Search for the cell housing the specified text and yield its (X, Y) center coordinate. 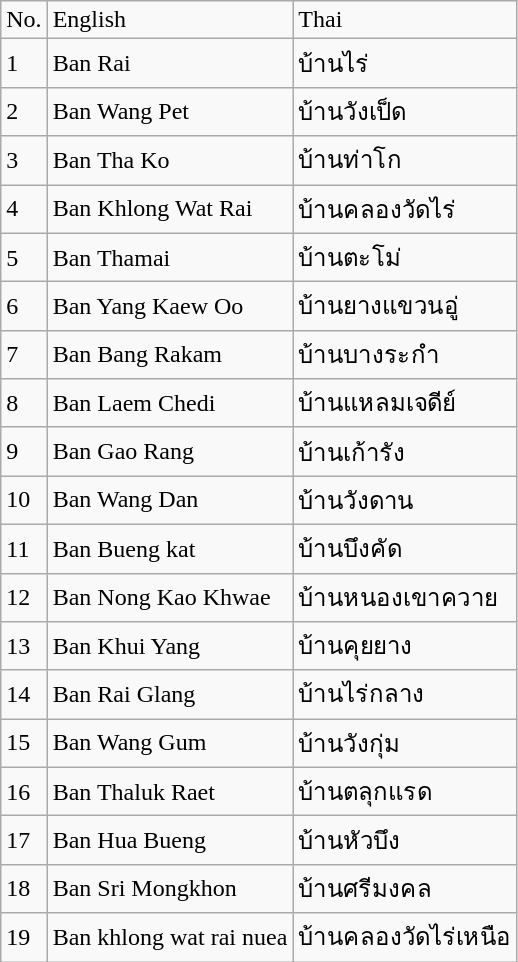
บ้านคลองวัดไร่ (405, 208)
Ban Khui Yang (170, 646)
4 (24, 208)
6 (24, 306)
บ้านเก้ารัง (405, 452)
บ้านวังกุ่ม (405, 744)
บ้านไร่ (405, 64)
บ้านท่าโก (405, 160)
Ban Laem Chedi (170, 404)
18 (24, 888)
14 (24, 694)
Ban Tha Ko (170, 160)
Ban Gao Rang (170, 452)
Ban Wang Gum (170, 744)
บ้านคลองวัดไร่เหนือ (405, 938)
Ban Thaluk Raet (170, 792)
Ban Sri Mongkhon (170, 888)
บ้านแหลมเจดีย์ (405, 404)
Ban Bueng kat (170, 548)
Thai (405, 20)
บ้านบางระกำ (405, 354)
9 (24, 452)
17 (24, 840)
Ban Wang Dan (170, 500)
10 (24, 500)
1 (24, 64)
บ้านหัวบึง (405, 840)
Ban Thamai (170, 258)
Ban khlong wat rai nuea (170, 938)
12 (24, 598)
Ban Rai Glang (170, 694)
บ้านคุยยาง (405, 646)
Ban Hua Bueng (170, 840)
Ban Rai (170, 64)
7 (24, 354)
Ban Nong Kao Khwae (170, 598)
บ้านไร่กลาง (405, 694)
2 (24, 112)
บ้านหนองเขาควาย (405, 598)
Ban Bang Rakam (170, 354)
Ban Khlong Wat Rai (170, 208)
8 (24, 404)
11 (24, 548)
No. (24, 20)
Ban Yang Kaew Oo (170, 306)
Ban Wang Pet (170, 112)
19 (24, 938)
บ้านตะโม่ (405, 258)
บ้านบึงคัด (405, 548)
บ้านยางแขวนอู่ (405, 306)
3 (24, 160)
บ้านศรีมงคล (405, 888)
บ้านตลุกแรด (405, 792)
บ้านวังดาน (405, 500)
16 (24, 792)
5 (24, 258)
15 (24, 744)
13 (24, 646)
บ้านวังเป็ด (405, 112)
English (170, 20)
